Search for the cell housing the specified text and yield its [X, Y] center coordinate. 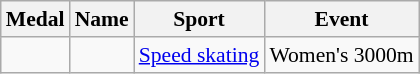
Medal [36, 19]
Women's 3000m [341, 55]
Event [341, 19]
Speed skating [200, 55]
Name [102, 19]
Sport [200, 19]
